Locate the cell with the specified text and output its [X, Y] center coordinate. 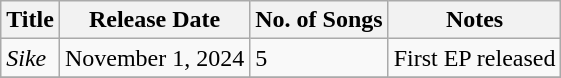
Notes [474, 20]
November 1, 2024 [154, 58]
No. of Songs [319, 20]
First EP released [474, 58]
5 [319, 58]
Title [30, 20]
Sike [30, 58]
Release Date [154, 20]
